Find where the given text appears and provide that cell's center as [x, y] coordinate. 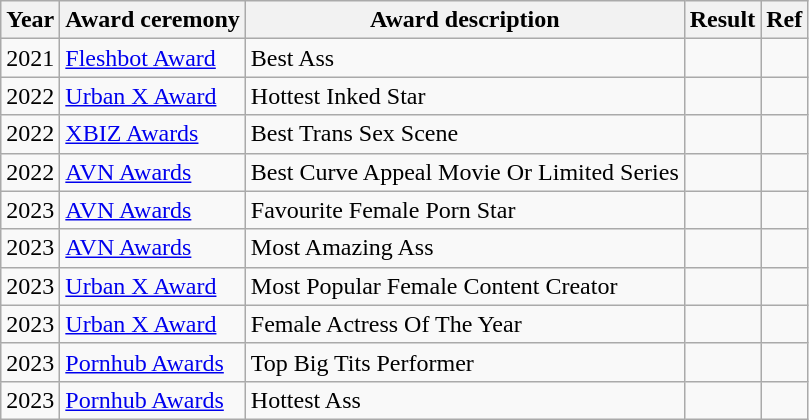
Year [30, 20]
Most Popular Female Content Creator [464, 286]
Result [722, 20]
Favourite Female Porn Star [464, 210]
Most Amazing Ass [464, 248]
Female Actress Of The Year [464, 324]
Best Trans Sex Scene [464, 134]
Best Ass [464, 58]
Hottest Ass [464, 400]
Award description [464, 20]
Fleshbot Award [152, 58]
Top Big Tits Performer [464, 362]
Hottest Inked Star [464, 96]
2021 [30, 58]
Best Curve Appeal Movie Or Limited Series [464, 172]
XBIZ Awards [152, 134]
Ref [784, 20]
Award ceremony [152, 20]
